Locate the cell with the specified text and output its [X, Y] center coordinate. 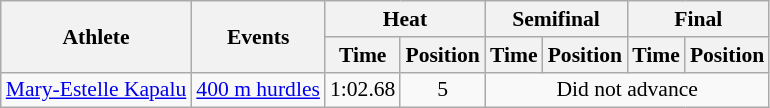
Mary-Estelle Kapalu [96, 90]
Heat [405, 19]
1:02.68 [362, 90]
400 m hurdles [258, 90]
Athlete [96, 36]
Final [698, 19]
5 [442, 90]
Events [258, 36]
Did not advance [627, 90]
Semifinal [556, 19]
